Capture the cell that displays the provided text and extract its [X, Y] central coordinate. 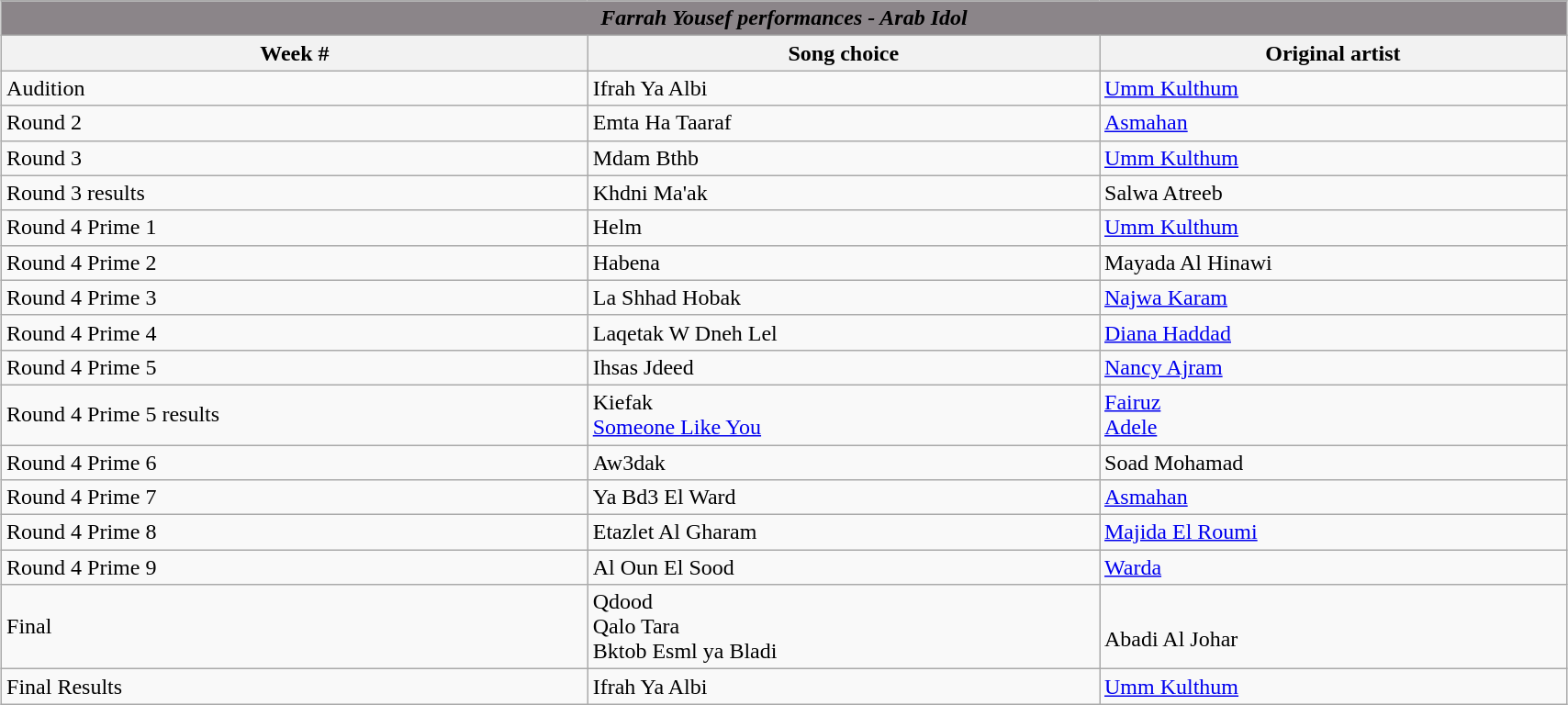
Round 2 [296, 123]
Final Results [296, 687]
Majida El Roumi [1333, 532]
Emta Ha Taaraf [843, 123]
Round 4 Prime 5 [296, 367]
Al Oun El Sood [843, 567]
Audition [296, 88]
Round 4 Prime 8 [296, 532]
Helm [843, 228]
Round 4 Prime 4 [296, 332]
Round 4 Prime 9 [296, 567]
Ya Bd3 El Ward [843, 498]
Qdood Qalo Tara Bktob Esml ya Bladi [843, 627]
Kiefak Someone Like You [843, 415]
Nancy Ajram [1333, 367]
Round 4 Prime 3 [296, 297]
Salwa Atreeb [1333, 193]
Farrah Yousef performances - Arab Idol [784, 18]
Etazlet Al Gharam [843, 532]
Round 3 [296, 158]
Warda [1333, 567]
Aw3dak [843, 462]
Round 3 results [296, 193]
Habena [843, 263]
Abadi Al Johar [1333, 627]
La Shhad Hobak [843, 297]
Soad Mohamad [1333, 462]
Round 4 Prime 5 results [296, 415]
Week # [296, 53]
Khdni Ma'ak [843, 193]
Diana Haddad [1333, 332]
Mdam Bthb [843, 158]
Fairuz Adele [1333, 415]
Laqetak W Dneh Lel [843, 332]
Round 4 Prime 6 [296, 462]
Ihsas Jdeed [843, 367]
Najwa Karam [1333, 297]
Round 4 Prime 1 [296, 228]
Mayada Al Hinawi [1333, 263]
Final [296, 627]
Round 4 Prime 7 [296, 498]
Original artist [1333, 53]
Round 4 Prime 2 [296, 263]
Song choice [843, 53]
